For the text-containing cell, return its midpoint in [X, Y] coordinate format. 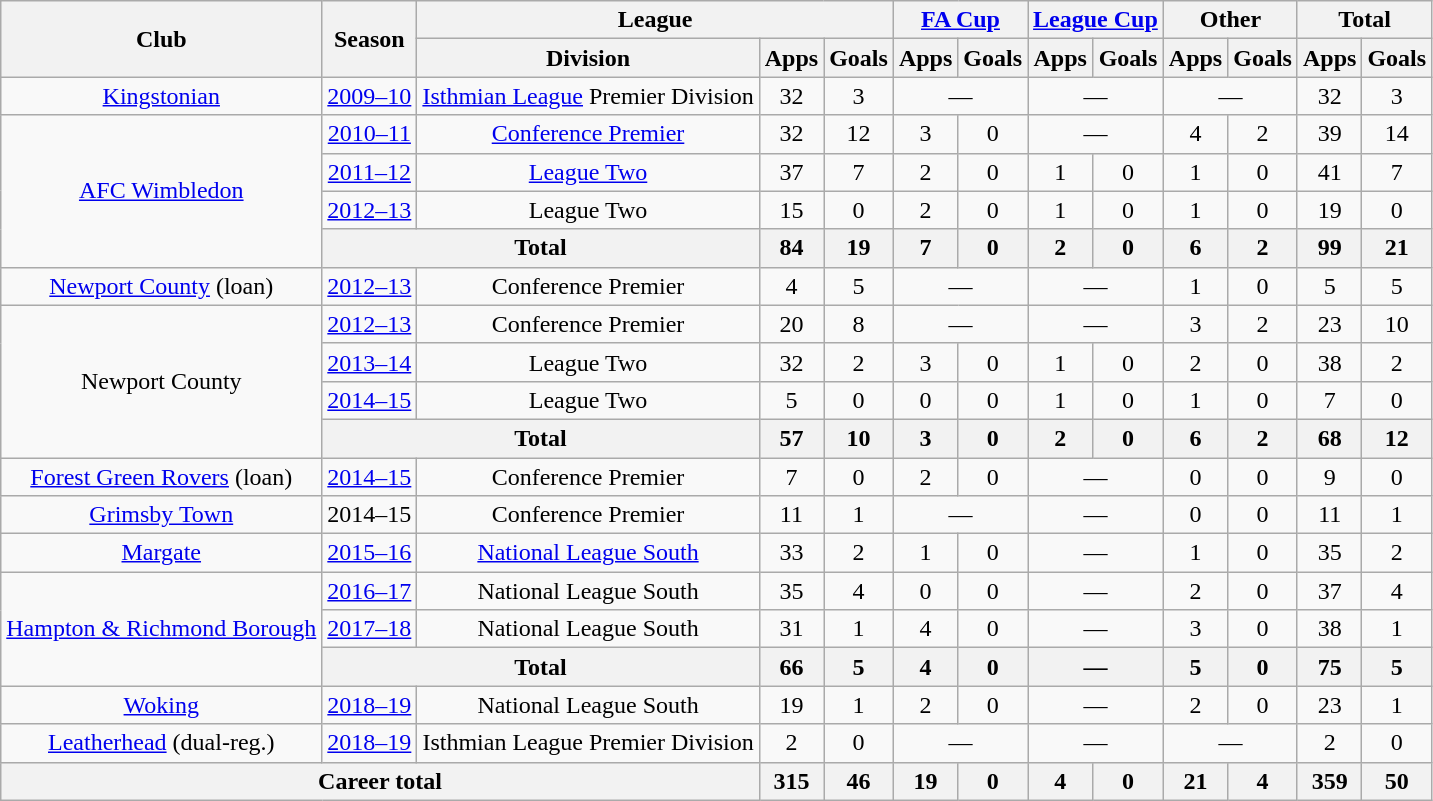
99 [1329, 248]
Club [162, 39]
2013–14 [370, 362]
57 [791, 438]
League [656, 20]
Margate [162, 553]
Newport County [162, 381]
68 [1329, 438]
315 [791, 781]
Other [1230, 20]
Division [588, 58]
Forest Green Rovers (loan) [162, 477]
75 [1329, 667]
15 [791, 210]
Woking [162, 705]
2017–18 [370, 629]
2016–17 [370, 591]
Newport County (loan) [162, 286]
2009–10 [370, 96]
Leatherhead (dual-reg.) [162, 743]
33 [791, 553]
2015–16 [370, 553]
31 [791, 629]
66 [791, 667]
8 [859, 324]
14 [1397, 134]
AFC Wimbledon [162, 191]
Season [370, 39]
Career total [380, 781]
2011–12 [370, 172]
50 [1397, 781]
Kingstonian [162, 96]
20 [791, 324]
Grimsby Town [162, 515]
Hampton & Richmond Borough [162, 629]
46 [859, 781]
2010–11 [370, 134]
84 [791, 248]
FA Cup [960, 20]
41 [1329, 172]
39 [1329, 134]
League Cup [1096, 20]
9 [1329, 477]
359 [1329, 781]
